Return the (x, y) coordinate for the center point of the cell that contains the specified text.  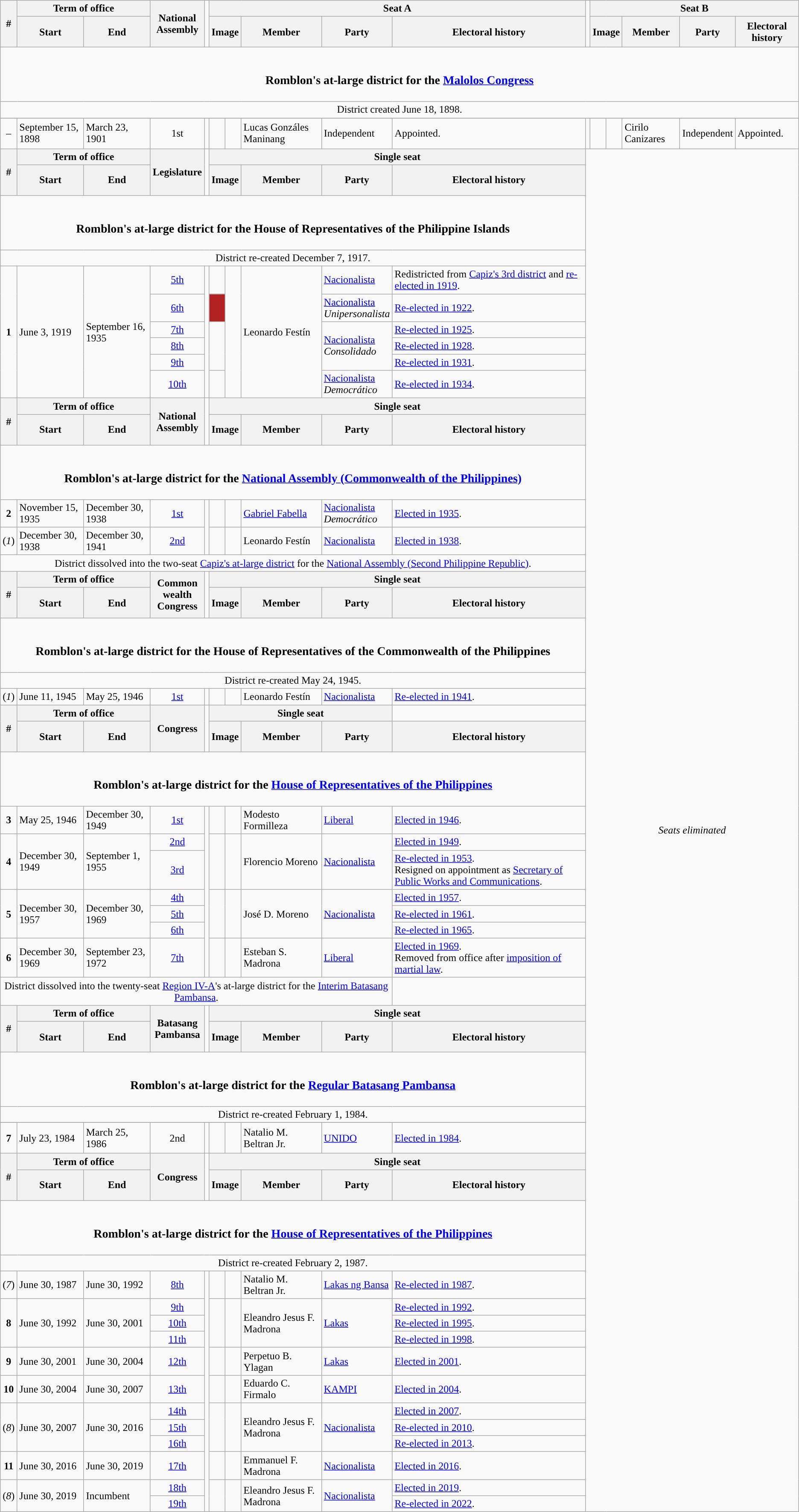
March 25, 1986 (117, 1138)
District created June 18, 1898. (399, 110)
5 (9, 914)
Cirilo Canizares (651, 133)
18th (178, 1488)
Lucas Gonzáles Maninang (281, 133)
Eduardo C. Firmalo (281, 1389)
(7) (9, 1285)
Romblon's at-large district for the Malolos Congress (399, 74)
Modesto Formilleza (281, 820)
12th (178, 1361)
11th (178, 1339)
BatasangPambansa (178, 1028)
Re-elected in 1953.Resigned on appointment as Secretary of Public Works and Communications. (489, 870)
CommonwealthCongress (178, 594)
17th (178, 1465)
June 30, 1987 (50, 1285)
10 (9, 1389)
District re-created February 2, 1987. (293, 1263)
Elected in 1969.Removed from office after imposition of martial law. (489, 958)
Romblon's at-large district for the House of Representatives of the Philippine Islands (293, 223)
Re-elected in 1934. (489, 384)
NacionalistaConsolidado (357, 346)
Romblon's at-large district for the House of Representatives of the Commonwealth of the Philippines (293, 645)
14th (178, 1411)
Elected in 1938. (489, 541)
December 30, 1957 (50, 914)
9 (9, 1361)
Gabriel Fabella (281, 513)
3rd (178, 870)
District dissolved into the twenty-seat Region IV-A's at-large district for the Interim Batasang Pambansa. (196, 991)
José D. Moreno (281, 914)
15th (178, 1428)
District re-created February 1, 1984. (293, 1115)
Elected in 2016. (489, 1465)
Re-elected in 1941. (489, 697)
13th (178, 1389)
Emmanuel F. Madrona (281, 1465)
NacionalistaUnipersonalista (357, 307)
Elected in 1935. (489, 513)
Re-elected in 1995. (489, 1323)
Esteban S. Madrona (281, 958)
Elected in 2004. (489, 1389)
Legislature (178, 172)
KAMPI (357, 1389)
8 (9, 1323)
Romblon's at-large district for the National Assembly (Commonwealth of the Philippines) (293, 472)
6 (9, 958)
16th (178, 1444)
1 (9, 332)
July 23, 1984 (50, 1138)
June 11, 1945 (50, 697)
Re-elected in 1998. (489, 1339)
September 15, 1898 (50, 133)
4 (9, 862)
Elected in 2019. (489, 1488)
Elected in 2007. (489, 1411)
Seats eliminated (692, 830)
19th (178, 1504)
Elected in 2001. (489, 1361)
Re-elected in 1925. (489, 330)
Seat B (694, 9)
Re-elected in 1922. (489, 307)
UNIDO (357, 1138)
4th (178, 897)
Seat A (397, 9)
Lakas ng Bansa (357, 1285)
Elected in 1949. (489, 842)
Florencio Moreno (281, 862)
District re-created May 24, 1945. (293, 681)
Re-elected in 1987. (489, 1285)
Incumbent (117, 1496)
Romblon's at-large district for the Regular Batasang Pambansa (293, 1080)
Re-elected in 2010. (489, 1428)
March 23, 1901 (117, 133)
Elected in 1984. (489, 1138)
September 1, 1955 (117, 862)
September 16, 1935 (117, 332)
Re-elected in 1992. (489, 1307)
Re-elected in 1928. (489, 346)
Re-elected in 2022. (489, 1504)
– (9, 133)
3 (9, 820)
Perpetuo B. Ylagan (281, 1361)
Re-elected in 1931. (489, 362)
District re-created December 7, 1917. (293, 258)
Re-elected in 1965. (489, 930)
June 3, 1919 (50, 332)
September 23, 1972 (117, 958)
November 15, 1935 (50, 513)
11 (9, 1465)
District dissolved into the two-seat Capiz's at-large district for the National Assembly (Second Philippine Republic). (293, 563)
Redistricted from Capiz's 3rd district and re-elected in 1919. (489, 280)
7 (9, 1138)
December 30, 1941 (117, 541)
Re-elected in 2013. (489, 1444)
Elected in 1946. (489, 820)
Elected in 1957. (489, 897)
2 (9, 513)
Re-elected in 1961. (489, 914)
